Locate the cell with the specified text and output its [X, Y] center coordinate. 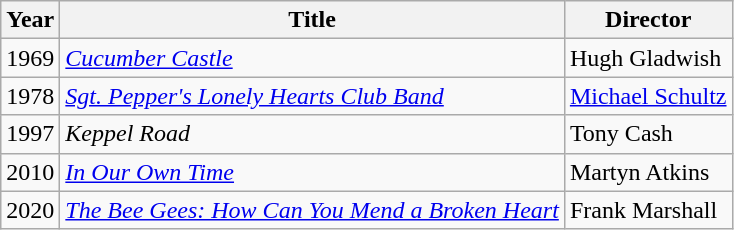
Director [648, 20]
Title [312, 20]
Tony Cash [648, 134]
2010 [30, 172]
Keppel Road [312, 134]
Martyn Atkins [648, 172]
1978 [30, 96]
1969 [30, 58]
Year [30, 20]
The Bee Gees: How Can You Mend a Broken Heart [312, 210]
Hugh Gladwish [648, 58]
Cucumber Castle [312, 58]
1997 [30, 134]
2020 [30, 210]
Sgt. Pepper's Lonely Hearts Club Band [312, 96]
In Our Own Time [312, 172]
Frank Marshall [648, 210]
Michael Schultz [648, 96]
